Extract the (X, Y) coordinate from the center of the cell holding the provided text.  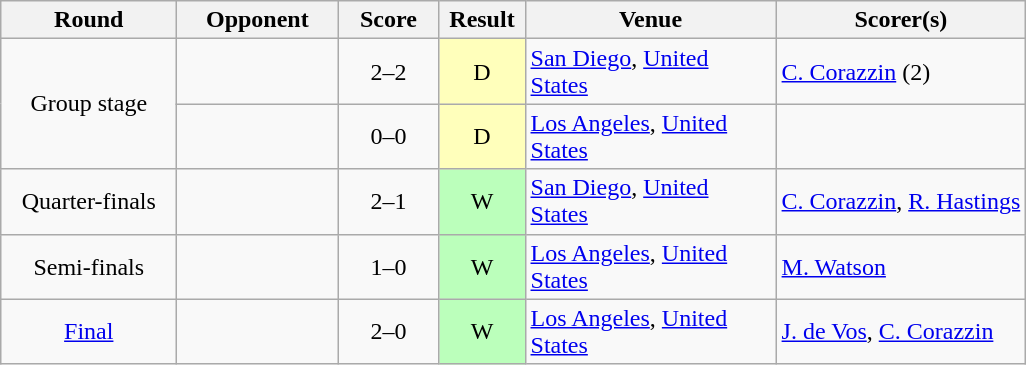
2–2 (388, 72)
2–1 (388, 202)
0–0 (388, 136)
J. de Vos, C. Corazzin (901, 332)
Opponent (258, 20)
Quarter-finals (89, 202)
Final (89, 332)
Result (482, 20)
Group stage (89, 104)
Score (388, 20)
C. Corazzin, R. Hastings (901, 202)
Scorer(s) (901, 20)
Round (89, 20)
C. Corazzin (2) (901, 72)
1–0 (388, 266)
Semi-finals (89, 266)
M. Watson (901, 266)
Venue (650, 20)
2–0 (388, 332)
